Determine the (X, Y) coordinate at the center of the cell enclosing the given text.  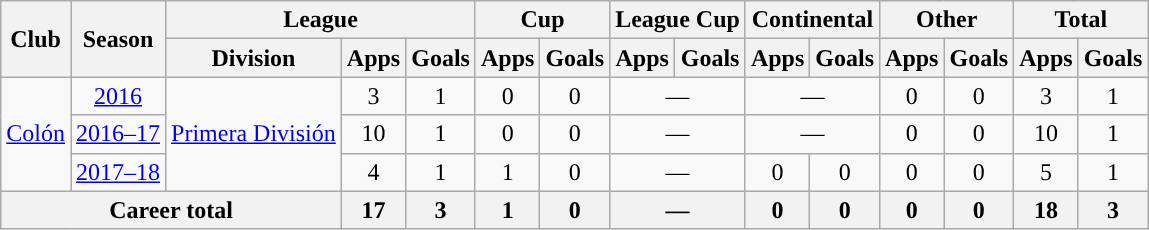
Colón (36, 134)
2016 (118, 96)
Continental (812, 20)
2016–17 (118, 134)
5 (1046, 172)
Total (1081, 20)
League (321, 20)
Other (947, 20)
18 (1046, 210)
Primera División (254, 134)
17 (373, 210)
League Cup (678, 20)
4 (373, 172)
Cup (542, 20)
Career total (172, 210)
Season (118, 39)
2017–18 (118, 172)
Club (36, 39)
Division (254, 58)
